Identify which cell holds the provided text, then report its [X, Y] central coordinate. 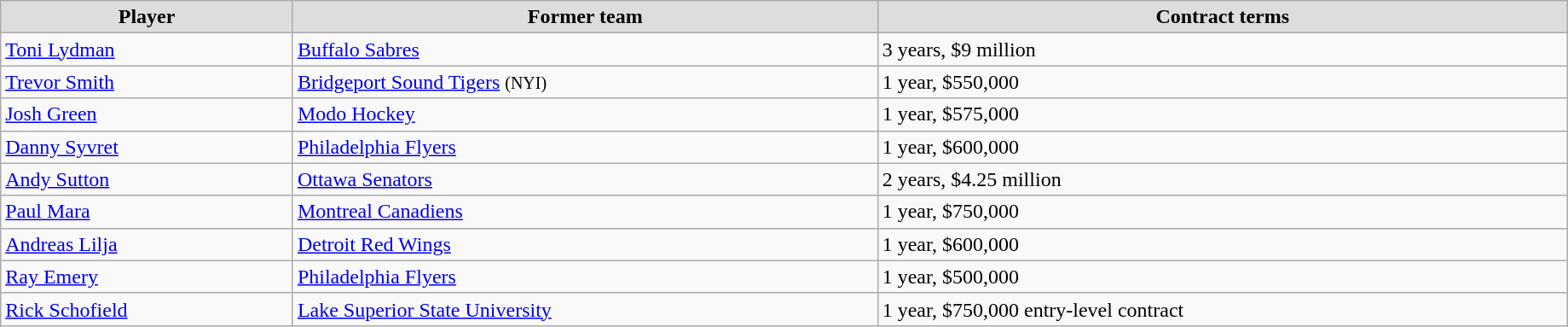
Andy Sutton [147, 179]
3 years, $9 million [1223, 50]
Bridgeport Sound Tigers (NYI) [585, 82]
Trevor Smith [147, 82]
Contract terms [1223, 17]
1 year, $750,000 entry-level contract [1223, 309]
1 year, $575,000 [1223, 114]
Ottawa Senators [585, 179]
Ray Emery [147, 277]
Andreas Lilja [147, 244]
Player [147, 17]
Josh Green [147, 114]
Toni Lydman [147, 50]
Buffalo Sabres [585, 50]
Detroit Red Wings [585, 244]
1 year, $500,000 [1223, 277]
1 year, $750,000 [1223, 212]
Montreal Canadiens [585, 212]
Rick Schofield [147, 309]
Paul Mara [147, 212]
Former team [585, 17]
Danny Syvret [147, 147]
1 year, $550,000 [1223, 82]
Lake Superior State University [585, 309]
Modo Hockey [585, 114]
2 years, $4.25 million [1223, 179]
